Provide the [X, Y] coordinate of the cell's center where the given text is located.  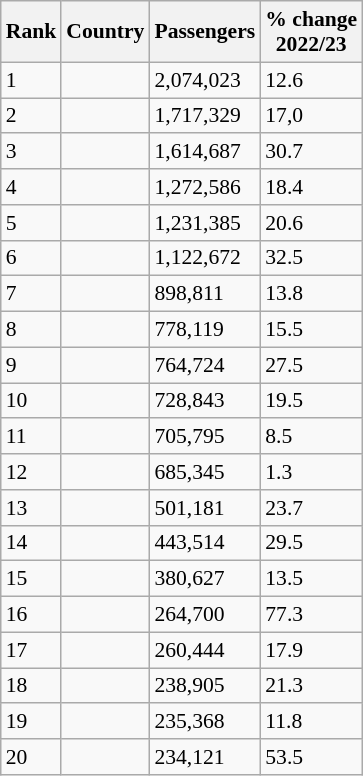
15 [32, 579]
1,614,687 [204, 152]
18 [32, 686]
1 [32, 80]
705,795 [204, 437]
20.6 [311, 223]
685,345 [204, 472]
260,444 [204, 650]
29.5 [311, 543]
778,119 [204, 330]
77.3 [311, 615]
17.9 [311, 650]
3 [32, 152]
1.3 [311, 472]
6 [32, 258]
Passengers [204, 32]
14 [32, 543]
1,717,329 [204, 116]
235,368 [204, 722]
19 [32, 722]
238,905 [204, 686]
16 [32, 615]
1,122,672 [204, 258]
380,627 [204, 579]
2 [32, 116]
30.7 [311, 152]
11 [32, 437]
13.8 [311, 294]
8.5 [311, 437]
501,181 [204, 508]
27.5 [311, 365]
Rank [32, 32]
5 [32, 223]
764,724 [204, 365]
13.5 [311, 579]
17,0 [311, 116]
18.4 [311, 187]
1,231,385 [204, 223]
21.3 [311, 686]
4 [32, 187]
1,272,586 [204, 187]
20 [32, 757]
32.5 [311, 258]
9 [32, 365]
234,121 [204, 757]
11.8 [311, 722]
13 [32, 508]
17 [32, 650]
12 [32, 472]
19.5 [311, 401]
443,514 [204, 543]
53.5 [311, 757]
15.5 [311, 330]
898,811 [204, 294]
264,700 [204, 615]
7 [32, 294]
23.7 [311, 508]
12.6 [311, 80]
2,074,023 [204, 80]
Country [105, 32]
10 [32, 401]
8 [32, 330]
% change2022/23 [311, 32]
728,843 [204, 401]
